Pinpoint the cell where the given text exists, returning its (x, y) midpoint coordinate. 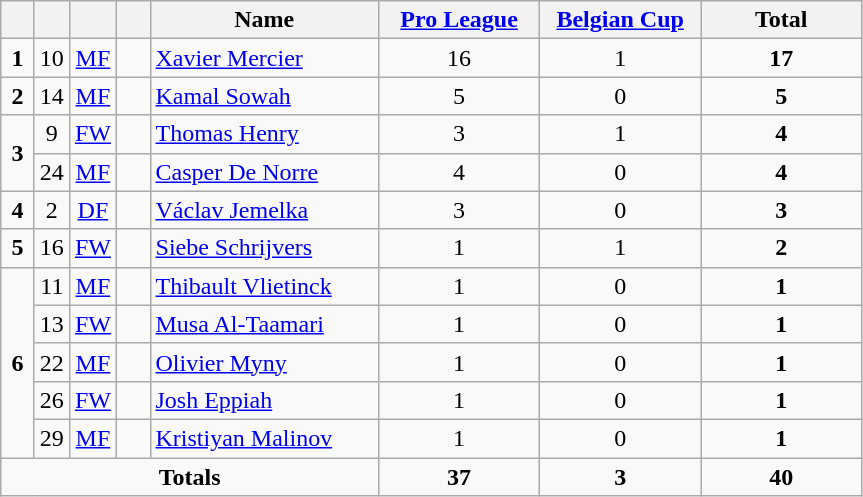
29 (52, 438)
14 (52, 96)
Kamal Sowah (264, 96)
13 (52, 324)
Josh Eppiah (264, 400)
Olivier Myny (264, 362)
Casper De Norre (264, 172)
40 (782, 477)
Totals (190, 477)
Pro League (460, 20)
Name (264, 20)
DF (92, 210)
6 (18, 362)
Musa Al-Taamari (264, 324)
26 (52, 400)
22 (52, 362)
Thomas Henry (264, 134)
Total (782, 20)
Václav Jemelka (264, 210)
Thibault Vlietinck (264, 286)
10 (52, 58)
24 (52, 172)
11 (52, 286)
9 (52, 134)
Belgian Cup (620, 20)
Xavier Mercier (264, 58)
Siebe Schrijvers (264, 248)
37 (460, 477)
17 (782, 58)
Kristiyan Malinov (264, 438)
